Determine the [x, y] coordinate at the center of the cell enclosing the given text.  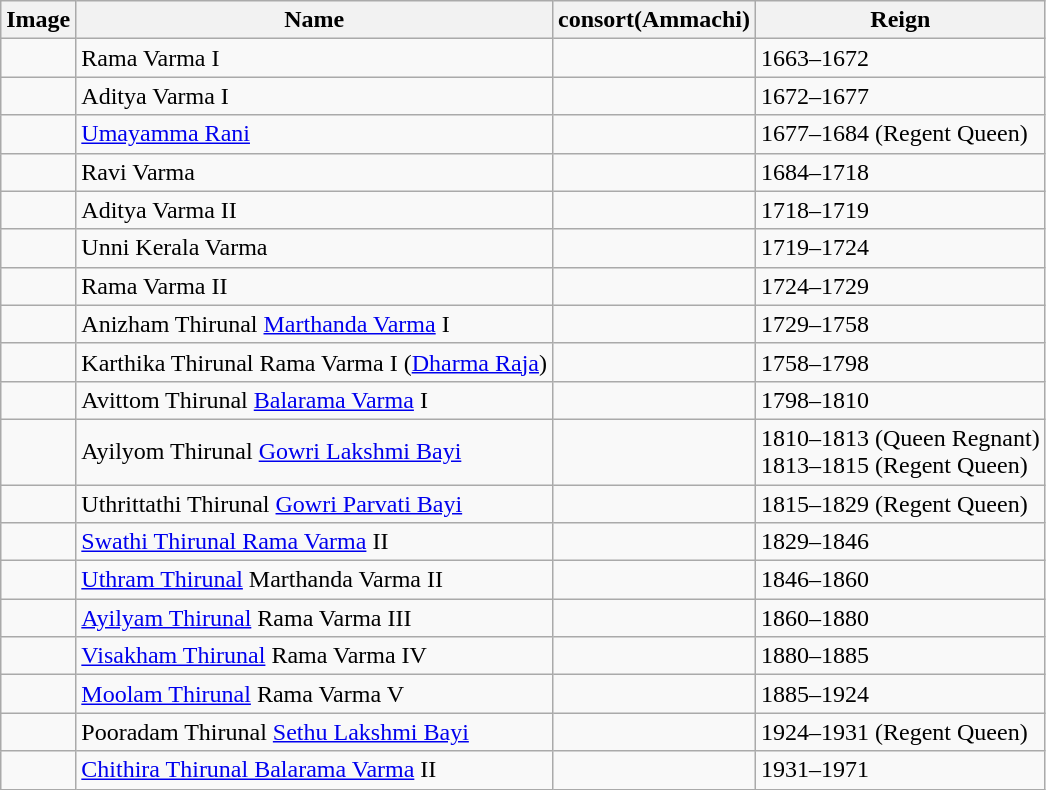
1885–1924 [901, 694]
1684–1718 [901, 172]
1924–1931 (Regent Queen) [901, 732]
Ayilyom Thirunal Gowri Lakshmi Bayi [314, 452]
Rama Varma I [314, 58]
1677–1684 (Regent Queen) [901, 134]
Pooradam Thirunal Sethu Lakshmi Bayi [314, 732]
Unni Kerala Varma [314, 248]
Avittom Thirunal Balarama Varma I [314, 400]
Aditya Varma II [314, 210]
1846–1860 [901, 580]
Chithira Thirunal Balarama Varma II [314, 770]
Rama Varma II [314, 286]
Aditya Varma I [314, 96]
1880–1885 [901, 656]
Moolam Thirunal Rama Varma V [314, 694]
1829–1846 [901, 542]
Name [314, 20]
Karthika Thirunal Rama Varma I (Dharma Raja) [314, 362]
consort(Ammachi) [654, 20]
1663–1672 [901, 58]
1719–1724 [901, 248]
Image [38, 20]
Visakham Thirunal Rama Varma IV [314, 656]
1729–1758 [901, 324]
Ayilyam Thirunal Rama Varma III [314, 618]
Uthrittathi Thirunal Gowri Parvati Bayi [314, 503]
1815–1829 (Regent Queen) [901, 503]
Ravi Varma [314, 172]
1798–1810 [901, 400]
1758–1798 [901, 362]
1672–1677 [901, 96]
1718–1719 [901, 210]
Swathi Thirunal Rama Varma II [314, 542]
1860–1880 [901, 618]
Umayamma Rani [314, 134]
Anizham Thirunal Marthanda Varma I [314, 324]
1810–1813 (Queen Regnant) 1813–1815 (Regent Queen) [901, 452]
1724–1729 [901, 286]
Reign [901, 20]
1931–1971 [901, 770]
Uthram Thirunal Marthanda Varma II [314, 580]
